Search for the cell housing the specified text and yield its (X, Y) center coordinate. 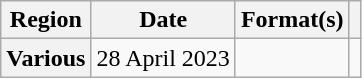
Date (163, 20)
Various (46, 58)
Format(s) (292, 20)
Region (46, 20)
28 April 2023 (163, 58)
